Output the [X, Y] coordinate of the center of the cell containing the given text.  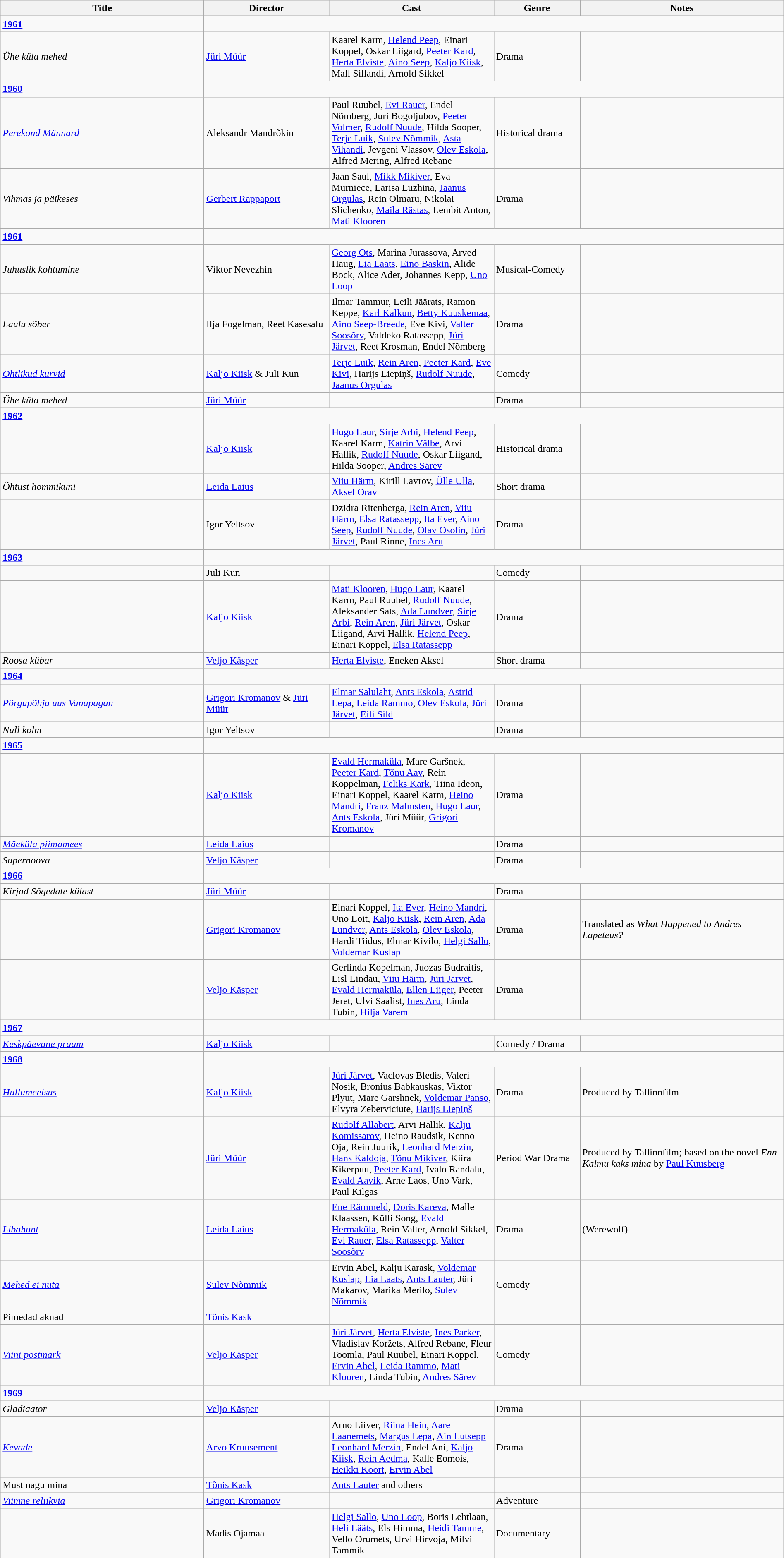
Title [103, 8]
Vihmas ja päikeses [103, 199]
Musical-Comedy [537, 269]
Ohtlikud kurvid [103, 373]
1962 [103, 416]
Mäeküla piimamees [103, 844]
1965 [103, 745]
1969 [103, 1393]
Viimne reliikvia [103, 1500]
(Werewolf) [682, 1230]
Cast [411, 8]
Perekond Männard [103, 132]
Supernoova [103, 860]
Pimedad aknad [103, 1317]
1966 [103, 875]
Libahunt [103, 1230]
Gladiaator [103, 1409]
Ilja Fogelman, Reet Kasesalu [266, 324]
Roosa kübar [103, 660]
Aleksandr Mandrõkin [266, 132]
Sulev Nõmmik [266, 1284]
Juli Kun [266, 573]
Dzidra Ritenberga, Rein Aren, Viiu Härm, Elsa Ratassepp, Ita Ever, Aino Seep, Rudolf Nuude, Olav Osolin, Jüri Järvet, Paul Rinne, Ines Aru [411, 525]
Produced by Tallinnfilm; based on the novel Enn Kalmu kaks mina by Paul Kuusberg [682, 1158]
Kaarel Karm, Helend Peep, Einari Koppel, Oskar Liigard, Peeter Kard, Herta Elviste, Aino Seep, Kaljo Kiisk, Mall Sillandi, Arnold Sikkel [411, 56]
Viiu Härm, Kirill Lavrov, Ülle Ulla, Aksel Orav [411, 487]
Null kolm [103, 730]
Kevade [103, 1447]
1967 [103, 1028]
Director [266, 8]
Period War Drama [537, 1158]
1960 [103, 89]
Põrgupõhja uus Vanapagan [103, 703]
Produced by Tallinnfilm [682, 1092]
Ants Lauter and others [411, 1485]
Jaan Saul, Mikk Mikiver, Eva Murniece, Larisa Luzhina, Jaanus Orgulas, Rein Olmaru, Nikolai Slichenko, Maila Rästas, Lembit Anton, Mati Klooren [411, 199]
Documentary [537, 1533]
Arvo Kruusement [266, 1447]
Comedy / Drama [537, 1044]
Notes [682, 8]
Helgi Sallo, Uno Loop, Boris Lehtlaan, Heli Lääts, Els Himma, Heidi Tamme, Vello Orumets, Urvi Hirvoja, Milvi Tammik [411, 1533]
Hugo Laur, Sirje Arbi, Helend Peep, Kaarel Karm, Katrin Välbe, Arvi Hallik, Rudolf Nuude, Oskar Liigand, Hilda Sooper, Andres Särev [411, 448]
Kaljo Kiisk & Juli Kun [266, 373]
Translated as What Happened to Andres Lapeteus? [682, 930]
Gerbert Rappaport [266, 199]
Hullumeelsus [103, 1092]
1968 [103, 1059]
Mehed ei nuta [103, 1284]
Kirjad Sõgedate külast [103, 891]
Ervin Abel, Kalju Karask, Voldemar Kuslap, Lia Laats, Ants Lauter, Jüri Makarov, Marika Merilo, Sulev Nõmmik [411, 1284]
1963 [103, 557]
Keskpäevane praam [103, 1044]
Viktor Nevezhin [266, 269]
Viini postmark [103, 1355]
Terje Luik, Rein Aren, Peeter Kard, Eve Kivi, Harijs Liepiņš, Rudolf Nuude, Jaanus Orgulas [411, 373]
Adventure [537, 1500]
Elmar Salulaht, Ants Eskola, Astrid Lepa, Leida Rammo, Olev Eskola, Jüri Järvet, Eili Sild [411, 703]
Grigori Kromanov & Jüri Müür [266, 703]
Jüri Järvet, Vaclovas Bledis, Valeri Nosik, Bronius Babkauskas, Viktor Plyut, Mare Garshnek, Voldemar Panso, Elvyra Zeberviciute, Harijs Liepiņš [411, 1092]
Georg Ots, Marina Jurassova, Arved Haug, Lia Laats, Eino Baskin, Alide Bock, Alice Ader, Johannes Kepp, Uno Loop [411, 269]
Must nagu mina [103, 1485]
Õhtust hommikuni [103, 487]
Laulu sõber [103, 324]
Genre [537, 8]
Ene Rämmeld, Doris Kareva, Malle Klaassen, Külli Song, Evald Hermaküla, Rein Valter, Arnold Sikkel, Evi Rauer, Elsa Ratassepp, Valter Soosõrv [411, 1230]
Madis Ojamaa [266, 1533]
Herta Elviste, Eneken Aksel [411, 660]
1964 [103, 676]
Juhuslik kohtumine [103, 269]
